Pinpoint the cell where the given text exists, returning its [x, y] midpoint coordinate. 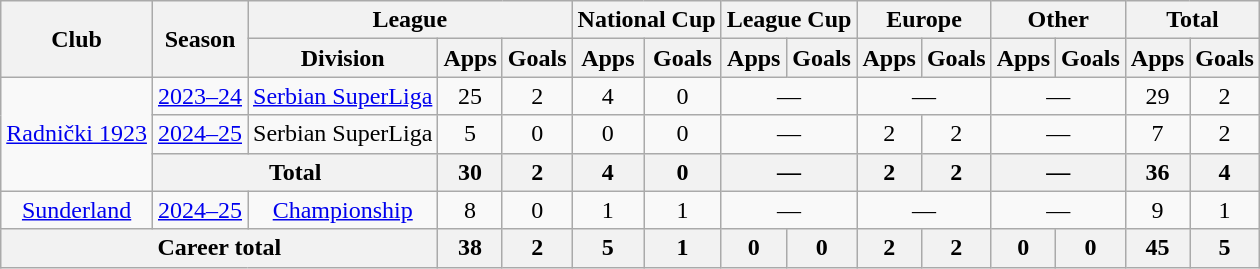
30 [470, 172]
9 [1157, 210]
Division [343, 58]
Radnički 1923 [77, 134]
Championship [343, 210]
7 [1157, 134]
45 [1157, 248]
Season [200, 39]
Other [1058, 20]
Career total [220, 248]
2023–24 [200, 96]
Europe [924, 20]
National Cup [646, 20]
38 [470, 248]
29 [1157, 96]
8 [470, 210]
25 [470, 96]
League Cup [789, 20]
League [410, 20]
36 [1157, 172]
Sunderland [77, 210]
Club [77, 39]
